Detect which cell encompasses the target text, then output its (X, Y) center coordinate. 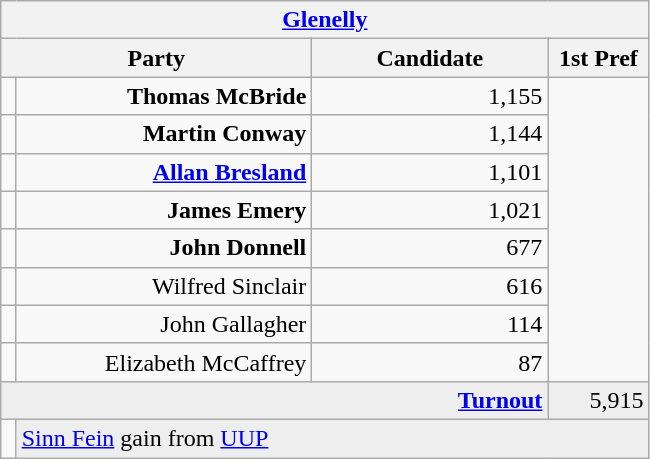
Glenelly (325, 20)
1,144 (430, 134)
Allan Bresland (164, 172)
Candidate (430, 58)
Martin Conway (164, 134)
John Gallagher (164, 324)
1,101 (430, 172)
Thomas McBride (164, 96)
Turnout (274, 400)
1st Pref (598, 58)
Party (156, 58)
616 (430, 286)
1,021 (430, 210)
Sinn Fein gain from UUP (332, 438)
Wilfred Sinclair (164, 286)
John Donnell (164, 248)
114 (430, 324)
Elizabeth McCaffrey (164, 362)
677 (430, 248)
1,155 (430, 96)
87 (430, 362)
5,915 (598, 400)
James Emery (164, 210)
